From the cell containing the given text, extract its center point as [x, y] coordinate. 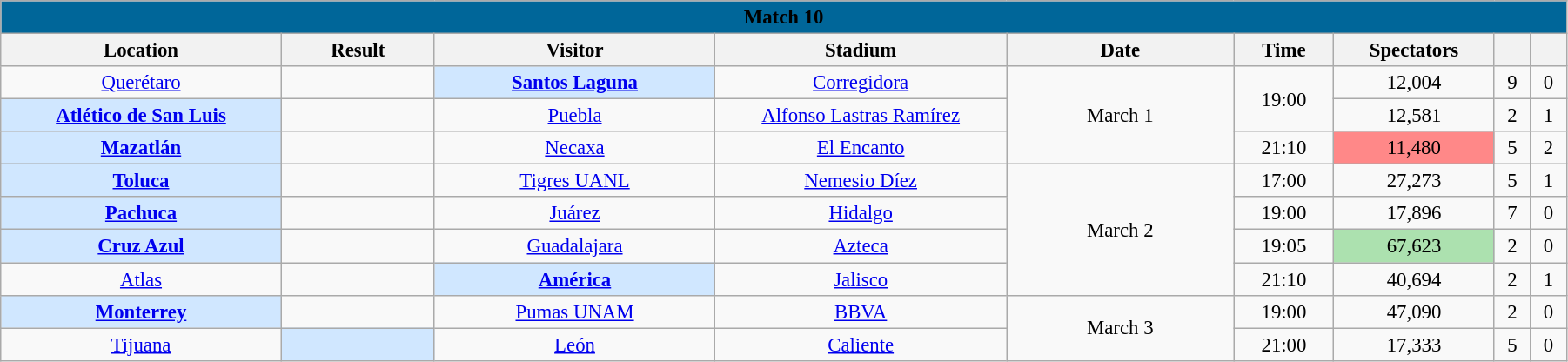
17,896 [1414, 213]
40,694 [1414, 279]
Azteca [861, 246]
Match 10 [784, 17]
Tigres UANL [574, 181]
March 1 [1121, 115]
El Encanto [861, 148]
12,004 [1414, 83]
León [574, 345]
Juárez [574, 213]
Pumas UNAM [574, 312]
Querétaro [141, 83]
Visitor [574, 50]
Monterrey [141, 312]
Cruz Azul [141, 246]
Atlas [141, 279]
Jalisco [861, 279]
27,273 [1414, 181]
Time [1284, 50]
Stadium [861, 50]
47,090 [1414, 312]
Guadalajara [574, 246]
Tijuana [141, 345]
March 3 [1121, 327]
Spectators [1414, 50]
Result [358, 50]
Date [1121, 50]
América [574, 279]
BBVA [861, 312]
17:00 [1284, 181]
Necaxa [574, 148]
Puebla [574, 116]
Atlético de San Luis [141, 116]
9 [1512, 83]
11,480 [1414, 148]
Mazatlán [141, 148]
Alfonso Lastras Ramírez [861, 116]
Pachuca [141, 213]
19:05 [1284, 246]
12,581 [1414, 116]
March 2 [1121, 230]
Caliente [861, 345]
Corregidora [861, 83]
Hidalgo [861, 213]
7 [1512, 213]
Toluca [141, 181]
67,623 [1414, 246]
21:00 [1284, 345]
Location [141, 50]
17,333 [1414, 345]
Santos Laguna [574, 83]
Nemesio Díez [861, 181]
